Find where the given text appears and provide that cell's center as (x, y) coordinate. 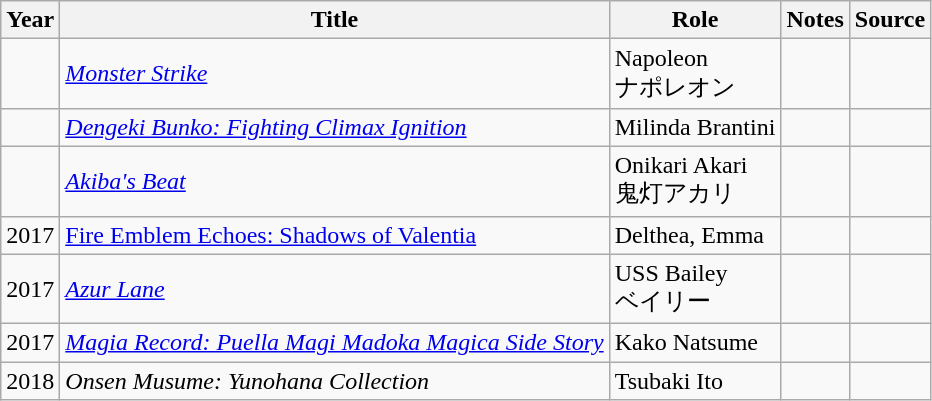
Onsen Musume: Yunohana Collection (334, 381)
Kako Natsume (695, 343)
Napoleonナポレオン (695, 74)
2018 (30, 381)
Year (30, 20)
Monster Strike (334, 74)
Notes (815, 20)
Source (890, 20)
Title (334, 20)
Tsubaki Ito (695, 381)
Azur Lane (334, 289)
Onikari Akari鬼灯アカリ (695, 181)
Delthea, Emma (695, 235)
Fire Emblem Echoes: Shadows of Valentia (334, 235)
Dengeki Bunko: Fighting Climax Ignition (334, 127)
Milinda Brantini (695, 127)
Role (695, 20)
USS Baileyベイリー (695, 289)
Magia Record: Puella Magi Madoka Magica Side Story (334, 343)
Akiba's Beat (334, 181)
